Provide the (x, y) coordinate of the cell's center where the given text is located.  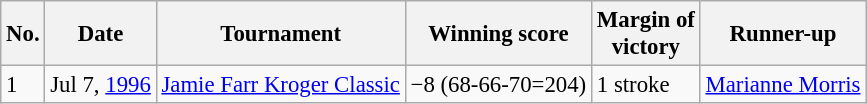
Jamie Farr Kroger Classic (280, 85)
No. (23, 34)
Date (100, 34)
Jul 7, 1996 (100, 85)
Margin ofvictory (646, 34)
Winning score (498, 34)
1 (23, 85)
Runner-up (783, 34)
−8 (68-66-70=204) (498, 85)
Tournament (280, 34)
1 stroke (646, 85)
Marianne Morris (783, 85)
